Detect which cell encompasses the target text, then output its [x, y] center coordinate. 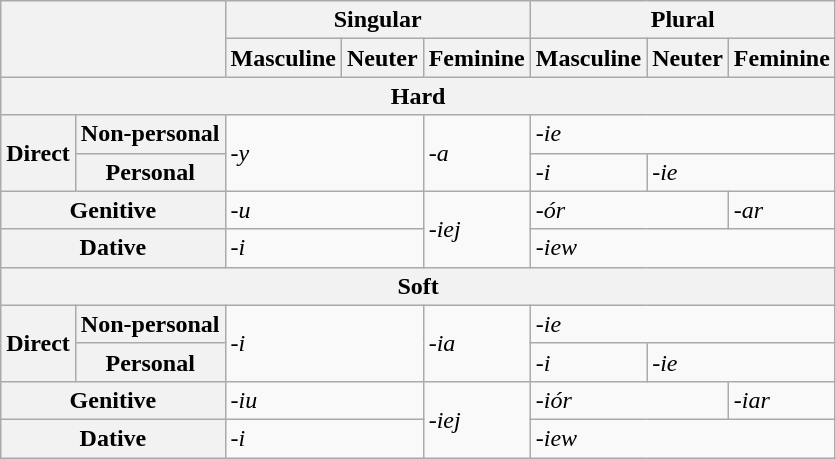
-iar [782, 400]
-y [324, 153]
-u [324, 210]
-ar [782, 210]
Hard [418, 96]
-iu [324, 400]
Plural [682, 20]
-ór [629, 210]
Singular [378, 20]
-iór [629, 400]
-a [476, 153]
-ia [476, 343]
Soft [418, 286]
